Find where the given text appears and provide that cell's center as [x, y] coordinate. 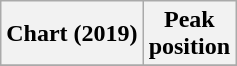
Peakposition [189, 34]
Chart (2019) [72, 34]
